Identify which cell holds the provided text, then report its (X, Y) central coordinate. 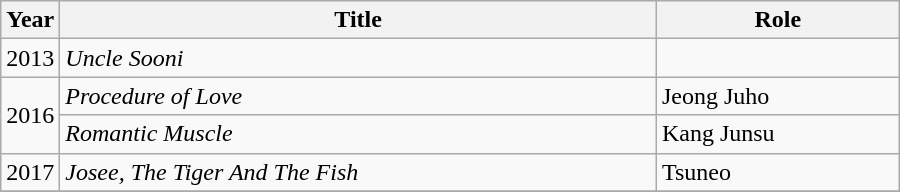
Uncle Sooni (358, 58)
Role (778, 20)
2017 (30, 172)
Jeong Juho (778, 96)
Procedure of Love (358, 96)
Tsuneo (778, 172)
Year (30, 20)
Romantic Muscle (358, 134)
2016 (30, 115)
Kang Junsu (778, 134)
Josee, The Tiger And The Fish (358, 172)
2013 (30, 58)
Title (358, 20)
